Detect which cell encompasses the target text, then output its (X, Y) center coordinate. 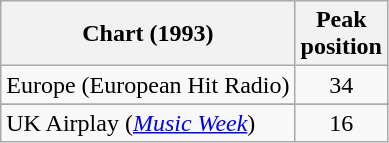
Chart (1993) (148, 34)
34 (341, 85)
16 (341, 123)
UK Airplay (Music Week) (148, 123)
Peakposition (341, 34)
Europe (European Hit Radio) (148, 85)
